Return (X, Y) of the center of cell containing provided text 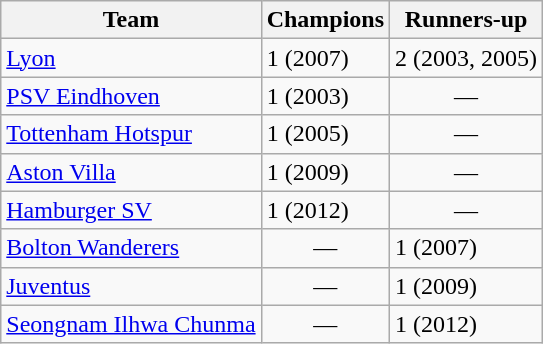
2 (2003, 2005) (466, 58)
Tottenham Hotspur (131, 134)
Seongnam Ilhwa Chunma (131, 324)
Juventus (131, 286)
Runners-up (466, 20)
Team (131, 20)
Bolton Wanderers (131, 248)
Aston Villa (131, 172)
Lyon (131, 58)
1 (2005) (325, 134)
1 (2003) (325, 96)
Hamburger SV (131, 210)
Champions (325, 20)
PSV Eindhoven (131, 96)
